Find where the given text appears and provide that cell's center as (X, Y) coordinate. 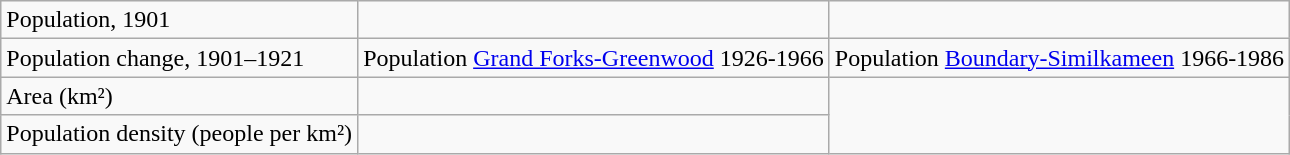
Population density (people per km²) (180, 134)
Population Boundary-Similkameen 1966-1986 (1059, 58)
Population, 1901 (180, 20)
Area (km²) (180, 96)
Population Grand Forks-Greenwood 1926-1966 (594, 58)
Population change, 1901–1921 (180, 58)
